Locate the cell with the specified text and output its (x, y) center coordinate. 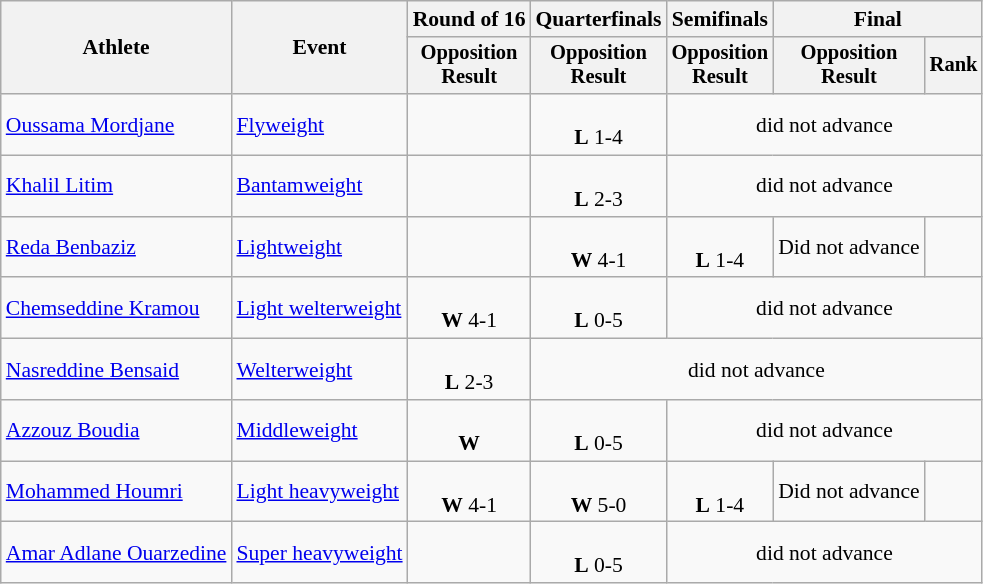
Chemseddine Kramou (116, 308)
Semifinals (720, 19)
Light heavyweight (319, 492)
Oussama Mordjane (116, 124)
Reda Benbaziz (116, 248)
Mohammed Houmri (116, 492)
Flyweight (319, 124)
Final (878, 19)
Nasreddine Bensaid (116, 370)
Quarterfinals (599, 19)
Round of 16 (470, 19)
Athlete (116, 48)
Azzouz Boudia (116, 430)
W 5-0 (599, 492)
Light welterweight (319, 308)
Welterweight (319, 370)
Event (319, 48)
Bantamweight (319, 186)
W (470, 430)
Rank (954, 66)
Super heavyweight (319, 552)
Khalil Litim (116, 186)
Middleweight (319, 430)
Lightweight (319, 248)
Amar Adlane Ouarzedine (116, 552)
